Capture the cell that displays the provided text and extract its (X, Y) central coordinate. 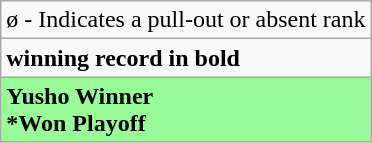
ø - Indicates a pull-out or absent rank (186, 20)
Yusho Winner *Won Playoff (186, 110)
winning record in bold (186, 58)
